Determine the [x, y] coordinate at the center of the cell enclosing the given text.  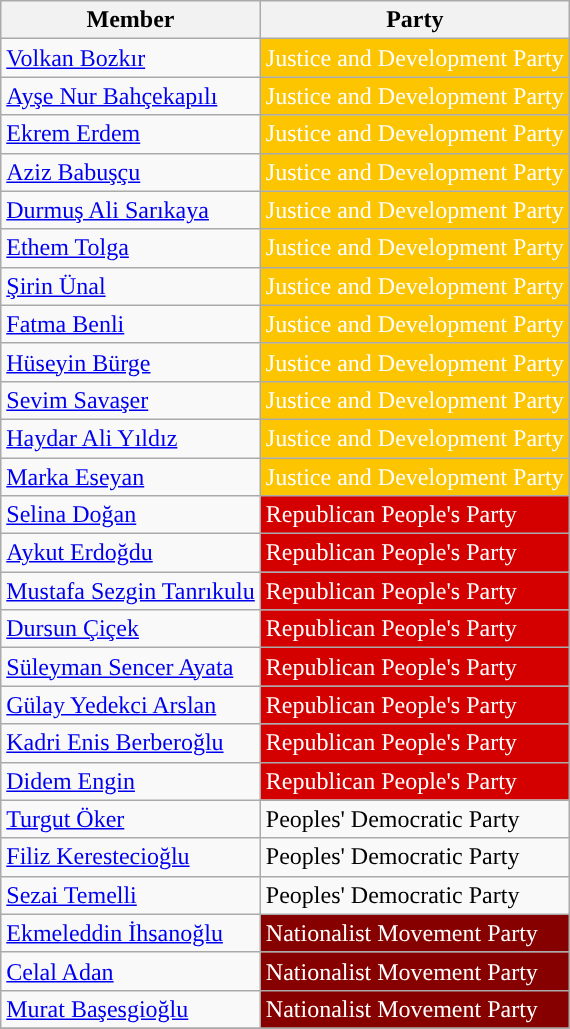
Ekmeleddin İhsanoğlu [131, 933]
Filiz Kerestecioğlu [131, 857]
Sezai Temelli [131, 895]
Murat Başesgioğlu [131, 1009]
Mustafa Sezgin Tanrıkulu [131, 591]
Ekrem Erdem [131, 134]
Aykut Erdoğdu [131, 553]
Gülay Yedekci Arslan [131, 705]
Süleyman Sencer Ayata [131, 667]
Durmuş Ali Sarıkaya [131, 210]
Haydar Ali Yıldız [131, 438]
Ayşe Nur Bahçekapılı [131, 96]
Didem Engin [131, 781]
Fatma Benli [131, 324]
Sevim Savaşer [131, 400]
Ethem Tolga [131, 248]
Aziz Babuşçu [131, 172]
Kadri Enis Berberoğlu [131, 743]
Volkan Bozkır [131, 58]
Turgut Öker [131, 819]
Hüseyin Bürge [131, 362]
Şirin Ünal [131, 286]
Member [131, 20]
Celal Adan [131, 971]
Marka Eseyan [131, 477]
Dursun Çiçek [131, 629]
Selina Doğan [131, 515]
Party [414, 20]
